Search for the cell housing the specified text and yield its (X, Y) center coordinate. 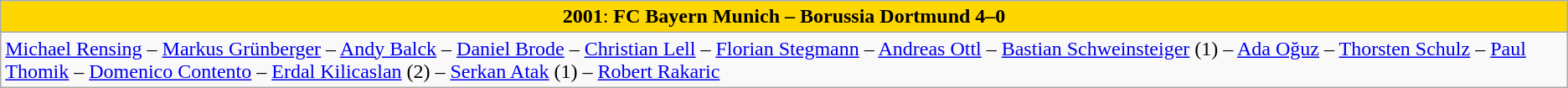
2001: FC Bayern Munich – Borussia Dortmund 4–0 (784, 17)
